Provide the (X, Y) coordinate of the cell's center where the given text is located.  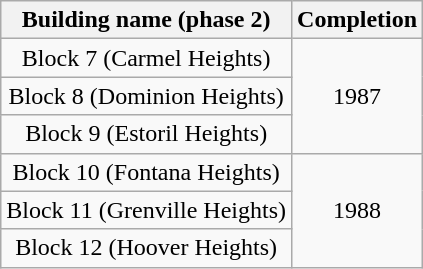
Block 9 (Estoril Heights) (146, 134)
Block 7 (Carmel Heights) (146, 58)
Building name (phase 2) (146, 20)
Block 12 (Hoover Heights) (146, 248)
Completion (358, 20)
Block 8 (Dominion Heights) (146, 96)
1988 (358, 210)
Block 10 (Fontana Heights) (146, 172)
1987 (358, 96)
Block 11 (Grenville Heights) (146, 210)
